Output the [x, y] coordinate of the center of the cell containing the given text.  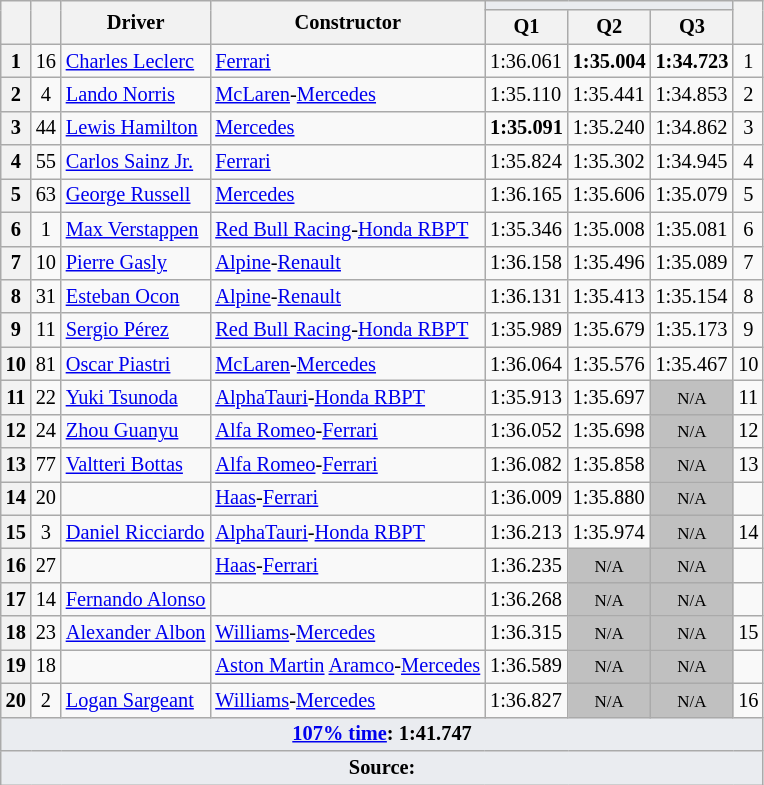
1:35.697 [610, 397]
Lando Norris [136, 94]
1:35.173 [692, 330]
81 [46, 364]
1:36.589 [526, 666]
55 [46, 162]
Source: [382, 767]
Sergio Pérez [136, 330]
Valtteri Bottas [136, 465]
27 [46, 565]
1:34.723 [692, 61]
1:36.165 [526, 195]
Fernando Alonso [136, 599]
1:36.158 [526, 263]
1:34.945 [692, 162]
63 [46, 195]
1:36.064 [526, 364]
24 [46, 431]
1:35.606 [610, 195]
22 [46, 397]
1:35.858 [610, 465]
23 [46, 633]
17 [16, 599]
1:35.081 [692, 229]
77 [46, 465]
Q2 [610, 27]
1:34.853 [692, 94]
1:36.315 [526, 633]
1:35.008 [610, 229]
Max Verstappen [136, 229]
1:36.235 [526, 565]
Aston Martin Aramco-Mercedes [348, 666]
1:36.131 [526, 296]
1:35.880 [610, 498]
1:35.346 [526, 229]
Yuki Tsunoda [136, 397]
1:36.213 [526, 532]
1:36.061 [526, 61]
1:35.441 [610, 94]
1:35.974 [610, 532]
1:35.576 [610, 364]
1:35.091 [526, 128]
1:35.089 [692, 263]
1:35.824 [526, 162]
Constructor [348, 22]
Oscar Piastri [136, 364]
1:36.009 [526, 498]
1:35.679 [610, 330]
1:35.913 [526, 397]
Q3 [692, 27]
Driver [136, 22]
1:35.110 [526, 94]
1:35.240 [610, 128]
1:35.079 [692, 195]
1:35.989 [526, 330]
Charles Leclerc [136, 61]
1:36.082 [526, 465]
1:35.496 [610, 263]
1:35.698 [610, 431]
1:36.052 [526, 431]
Esteban Ocon [136, 296]
Daniel Ricciardo [136, 532]
44 [46, 128]
19 [16, 666]
1:36.268 [526, 599]
Q1 [526, 27]
Pierre Gasly [136, 263]
1:34.862 [692, 128]
1:35.302 [610, 162]
Alexander Albon [136, 633]
1:35.467 [692, 364]
George Russell [136, 195]
Logan Sargeant [136, 700]
1:35.004 [610, 61]
107% time: 1:41.747 [382, 734]
Zhou Guanyu [136, 431]
1:36.827 [526, 700]
1:35.413 [610, 296]
Carlos Sainz Jr. [136, 162]
31 [46, 296]
1:35.154 [692, 296]
Lewis Hamilton [136, 128]
